Extract the [X, Y] coordinate from the center of the cell holding the provided text.  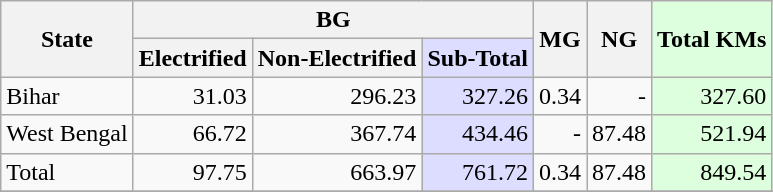
31.03 [192, 96]
Bihar [67, 96]
97.75 [192, 172]
434.46 [478, 134]
BG [333, 20]
Sub-Total [478, 58]
761.72 [478, 172]
663.97 [337, 172]
367.74 [337, 134]
Total [67, 172]
521.94 [712, 134]
State [67, 39]
296.23 [337, 96]
Electrified [192, 58]
MG [560, 39]
849.54 [712, 172]
NG [620, 39]
West Bengal [67, 134]
Total KMs [712, 39]
327.26 [478, 96]
Non-Electrified [337, 58]
66.72 [192, 134]
327.60 [712, 96]
